Identify which cell holds the provided text, then report its [x, y] central coordinate. 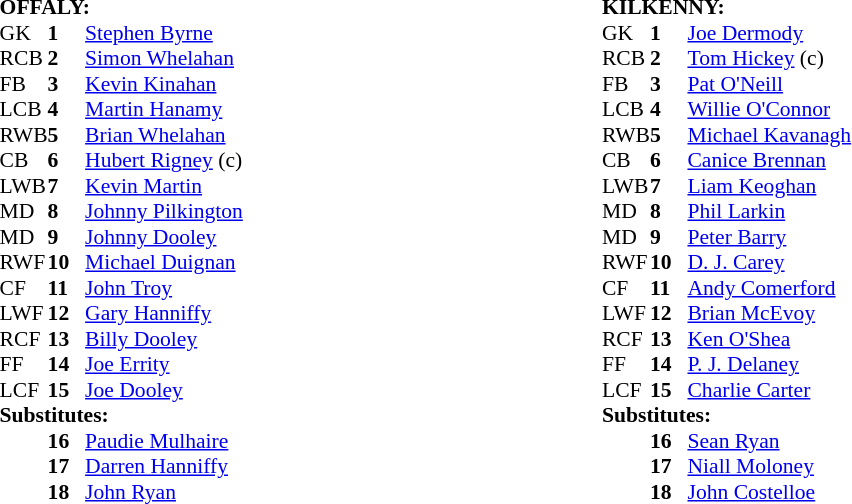
Michael Kavanagh [769, 135]
Hubert Rigney (c) [164, 161]
Joe Errity [164, 365]
Andy Comerford [769, 288]
Kevin Martin [164, 186]
Brian McEvoy [769, 313]
Gary Hanniffy [164, 313]
Paudie Mulhaire [164, 441]
Canice Brennan [769, 161]
John Troy [164, 288]
Kevin Kinahan [164, 84]
Darren Hanniffy [164, 467]
Pat O'Neill [769, 84]
P. J. Delaney [769, 365]
Sean Ryan [769, 441]
Niall Moloney [769, 467]
Billy Dooley [164, 339]
Phil Larkin [769, 211]
Michael Duignan [164, 263]
Peter Barry [769, 237]
Johnny Pilkington [164, 211]
D. J. Carey [769, 263]
Willie O'Connor [769, 109]
Liam Keoghan [769, 186]
Joe Dooley [164, 390]
Joe Dermody [769, 33]
Charlie Carter [769, 390]
Martin Hanamy [164, 109]
Simon Whelahan [164, 59]
Stephen Byrne [164, 33]
Ken O'Shea [769, 339]
Tom Hickey (c) [769, 59]
Johnny Dooley [164, 237]
Brian Whelahan [164, 135]
